Output the [x, y] coordinate of the center of the cell containing the given text.  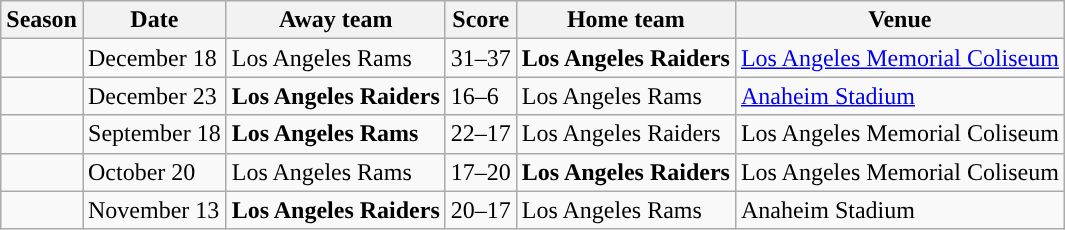
September 18 [154, 134]
Venue [900, 20]
22–17 [480, 134]
16–6 [480, 96]
31–37 [480, 58]
Score [480, 20]
Home team [626, 20]
October 20 [154, 172]
20–17 [480, 210]
17–20 [480, 172]
November 13 [154, 210]
Season [42, 20]
Away team [336, 20]
December 18 [154, 58]
December 23 [154, 96]
Date [154, 20]
